Return [X, Y] of the center of cell containing provided text 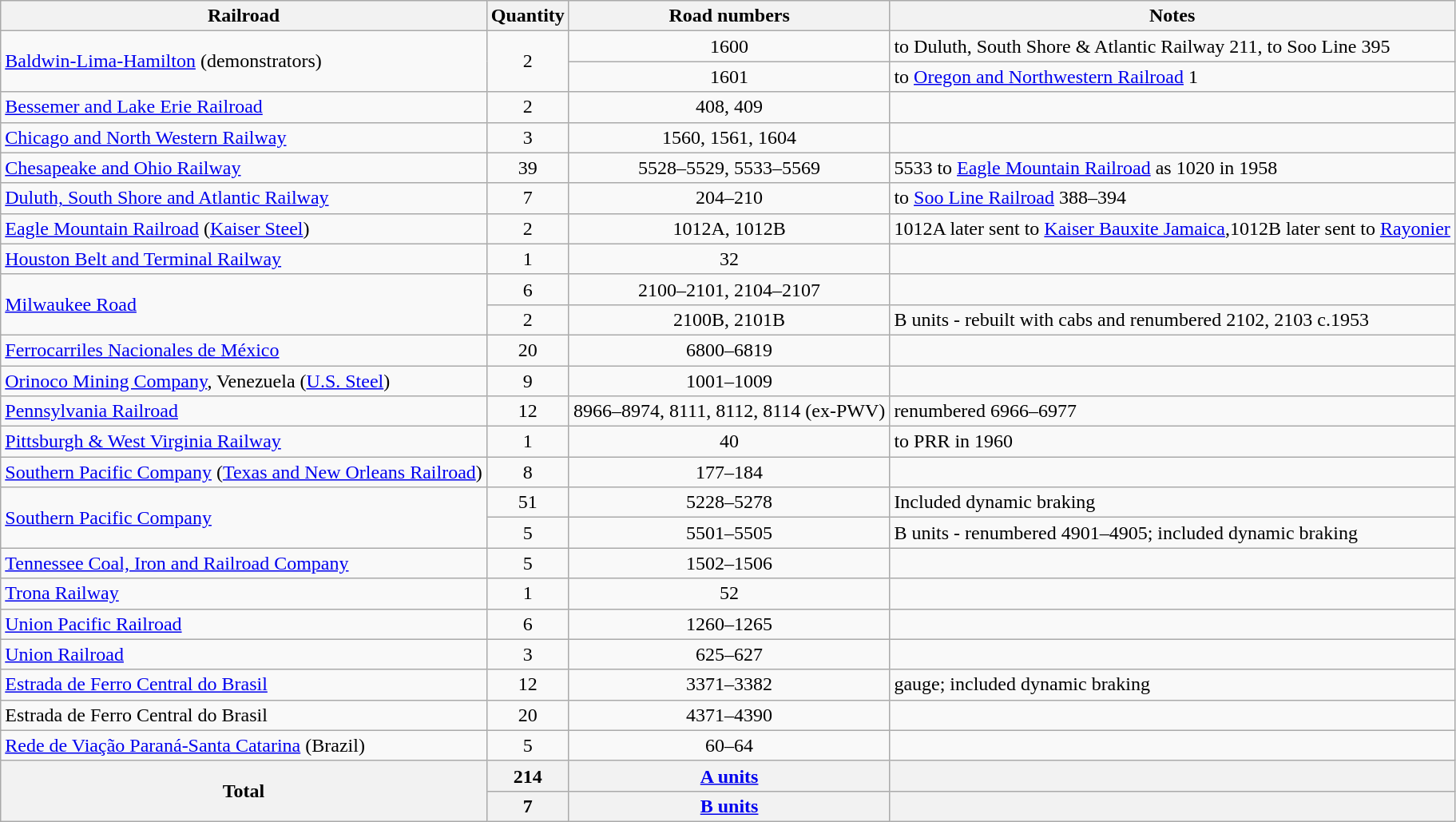
Ferrocarriles Nacionales de México [244, 350]
Southern Pacific Company (Texas and New Orleans Railroad) [244, 472]
60–64 [728, 745]
1001–1009 [728, 381]
B units - rebuilt with cabs and renumbered 2102, 2103 c.1953 [1172, 320]
Included dynamic braking [1172, 502]
Quantity [527, 16]
Pittsburgh & West Virginia Railway [244, 442]
3371–3382 [728, 685]
32 [728, 259]
204–210 [728, 198]
Road numbers [728, 16]
1502–1506 [728, 563]
9 [527, 381]
B units [728, 806]
Railroad [244, 16]
gauge; included dynamic braking [1172, 685]
Pennsylvania Railroad [244, 411]
to Oregon and Northwestern Railroad 1 [1172, 77]
1012A later sent to Kaiser Bauxite Jamaica,1012B later sent to Rayonier [1172, 228]
Eagle Mountain Railroad (Kaiser Steel) [244, 228]
to Duluth, South Shore & Atlantic Railway 211, to Soo Line 395 [1172, 46]
Notes [1172, 16]
Southern Pacific Company [244, 518]
to PRR in 1960 [1172, 442]
39 [527, 168]
1601 [728, 77]
1260–1265 [728, 624]
Total [244, 791]
Rede de Viação Paraná-Santa Catarina (Brazil) [244, 745]
Union Pacific Railroad [244, 624]
1012A, 1012B [728, 228]
4371–4390 [728, 715]
B units - renumbered 4901–4905; included dynamic braking [1172, 533]
A units [728, 776]
51 [527, 502]
Orinoco Mining Company, Venezuela (U.S. Steel) [244, 381]
Baldwin-Lima-Hamilton (demonstrators) [244, 62]
to Soo Line Railroad 388–394 [1172, 198]
5528–5529, 5533–5569 [728, 168]
Chicago and North Western Railway [244, 137]
Chesapeake and Ohio Railway [244, 168]
5533 to Eagle Mountain Railroad as 1020 in 1958 [1172, 168]
2100B, 2101B [728, 320]
5228–5278 [728, 502]
625–627 [728, 654]
Duluth, South Shore and Atlantic Railway [244, 198]
Milwaukee Road [244, 304]
1560, 1561, 1604 [728, 137]
Tennessee Coal, Iron and Railroad Company [244, 563]
2100–2101, 2104–2107 [728, 289]
Union Railroad [244, 654]
Bessemer and Lake Erie Railroad [244, 107]
214 [527, 776]
8 [527, 472]
52 [728, 594]
Houston Belt and Terminal Railway [244, 259]
408, 409 [728, 107]
5501–5505 [728, 533]
40 [728, 442]
8966–8974, 8111, 8112, 8114 (ex-PWV) [728, 411]
1600 [728, 46]
6800–6819 [728, 350]
177–184 [728, 472]
Trona Railway [244, 594]
renumbered 6966–6977 [1172, 411]
